Detect which cell encompasses the target text, then output its (X, Y) center coordinate. 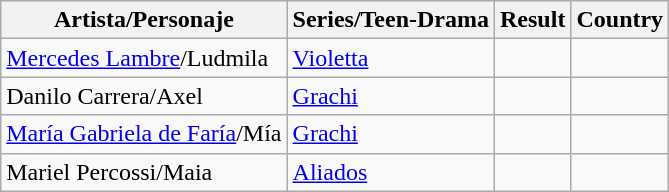
Mariel Percossi/Maia (144, 172)
Result (533, 20)
Danilo Carrera/Axel (144, 96)
Country (620, 20)
Violetta (390, 58)
María Gabriela de Faría/Mía (144, 134)
Artista/Personaje (144, 20)
Series/Teen-Drama (390, 20)
Mercedes Lambre/Ludmila (144, 58)
Aliados (390, 172)
